Scan for the cell matching the given text and deliver its (x, y) coordinate at center. 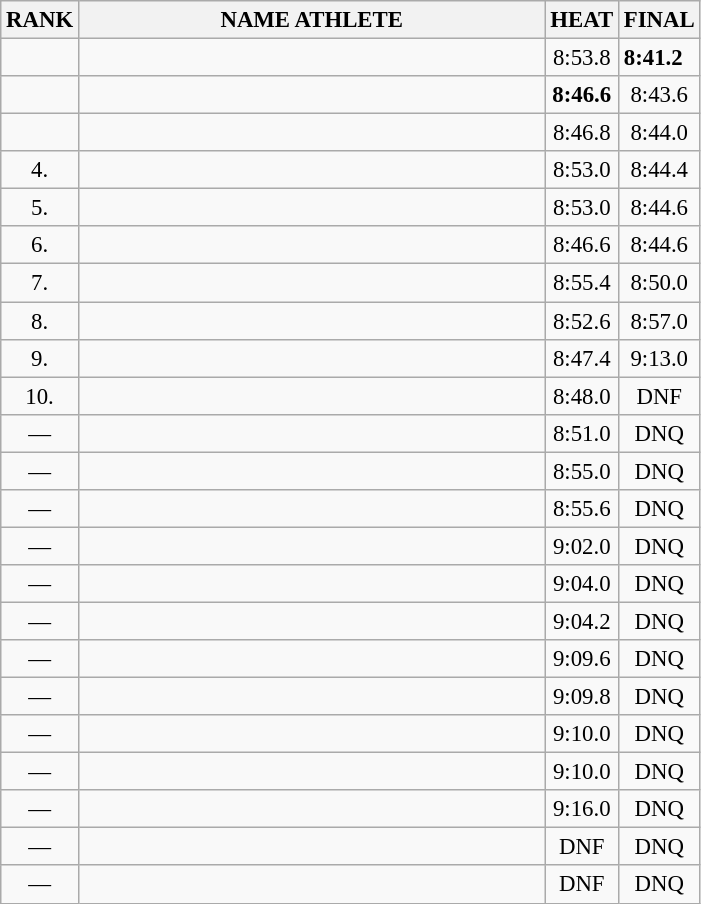
7. (40, 283)
HEAT (582, 20)
8:55.0 (582, 471)
8:43.6 (658, 95)
8:46.8 (582, 133)
8:57.0 (658, 321)
9:04.2 (582, 621)
9:04.0 (582, 584)
FINAL (658, 20)
8:51.0 (582, 433)
8:55.6 (582, 509)
8:44.0 (658, 133)
8:41.2 (658, 58)
9:13.0 (658, 358)
8:44.4 (658, 170)
9. (40, 358)
9:16.0 (582, 809)
10. (40, 396)
RANK (40, 20)
NAME ATHLETE (312, 20)
9:09.8 (582, 697)
8:48.0 (582, 396)
8:50.0 (658, 283)
4. (40, 170)
8. (40, 321)
8:53.8 (582, 58)
5. (40, 208)
6. (40, 245)
8:47.4 (582, 358)
9:02.0 (582, 546)
9:09.6 (582, 659)
8:52.6 (582, 321)
8:55.4 (582, 283)
